Search for the cell housing the specified text and yield its (X, Y) center coordinate. 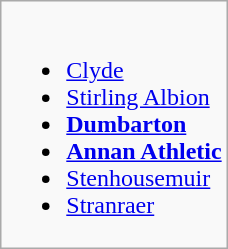
ClydeStirling AlbionDumbartonAnnan AthleticStenhousemuirStranraer (114, 125)
